Output the (X, Y) coordinate of the center of the cell containing the given text.  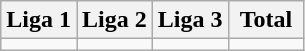
Liga 1 (39, 20)
Liga 3 (190, 20)
Total (266, 20)
Liga 2 (114, 20)
